From the cell containing the given text, extract its center point as [X, Y] coordinate. 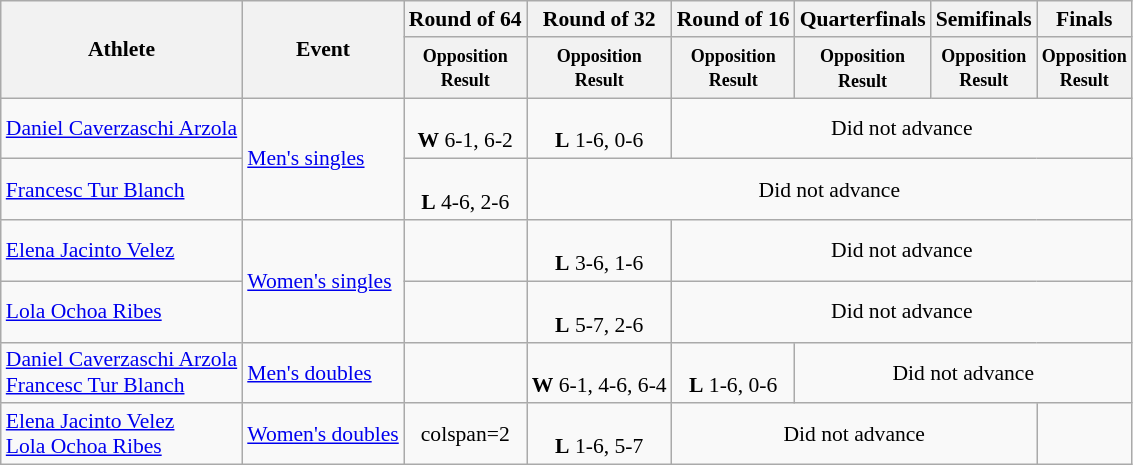
Women's singles [323, 281]
Elena Jacinto Velez [122, 250]
Round of 64 [466, 19]
colspan=2 [466, 434]
Men's singles [323, 159]
L 5-7, 2-6 [600, 312]
Quarterfinals [863, 19]
Event [323, 50]
Francesc Tur Blanch [122, 190]
L 1-6, 5-7 [600, 434]
L 3-6, 1-6 [600, 250]
Finals [1084, 19]
W 6-1, 4-6, 6-4 [600, 372]
Daniel Caverzaschi ArzolaFrancesc Tur Blanch [122, 372]
Daniel Caverzaschi Arzola [122, 128]
Elena Jacinto VelezLola Ochoa Ribes [122, 434]
Semifinals [984, 19]
Athlete [122, 50]
Women's doubles [323, 434]
Lola Ochoa Ribes [122, 312]
Round of 16 [734, 19]
W 6-1, 6-2 [466, 128]
Round of 32 [600, 19]
Men's doubles [323, 372]
L 4-6, 2-6 [466, 190]
